Scan for the cell matching the given text and deliver its (x, y) coordinate at center. 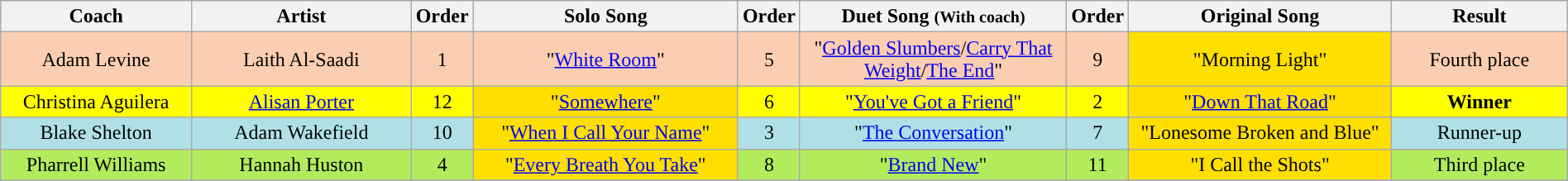
"I Call the Shots" (1260, 164)
"Morning Light" (1260, 60)
"You've Got a Friend" (933, 102)
"Lonesome Broken and Blue" (1260, 133)
"Down That Road" (1260, 102)
Adam Levine (96, 60)
Alisan Porter (301, 102)
Original Song (1260, 17)
Hannah Huston (301, 164)
"Brand New" (933, 164)
Pharrell Williams (96, 164)
Third place (1479, 164)
1 (442, 60)
Blake Shelton (96, 133)
6 (769, 102)
Coach (96, 17)
Artist (301, 17)
5 (769, 60)
Runner-up (1479, 133)
3 (769, 133)
12 (442, 102)
4 (442, 164)
Solo Song (605, 17)
7 (1098, 133)
"When I Call Your Name" (605, 133)
Adam Wakefield (301, 133)
2 (1098, 102)
Christina Aguilera (96, 102)
"White Room" (605, 60)
11 (1098, 164)
Duet Song (With coach) (933, 17)
Fourth place (1479, 60)
"Every Breath You Take" (605, 164)
8 (769, 164)
"Golden Slumbers/Carry That Weight/The End" (933, 60)
Result (1479, 17)
Winner (1479, 102)
Laith Al-Saadi (301, 60)
"Somewhere" (605, 102)
9 (1098, 60)
10 (442, 133)
"The Conversation" (933, 133)
